Output the [X, Y] coordinate of the center of the cell containing the given text.  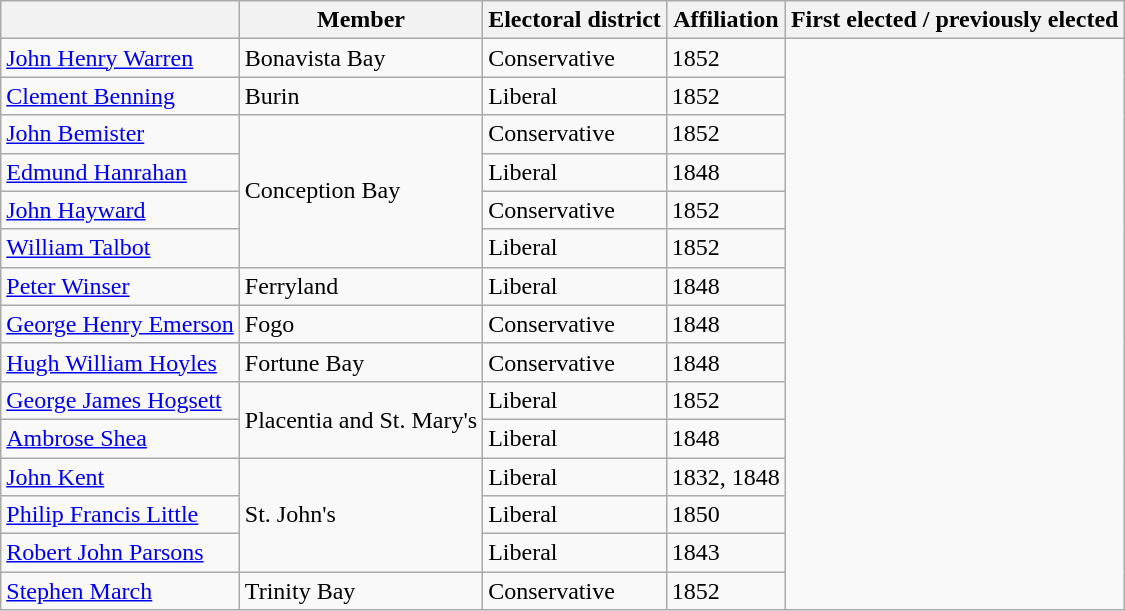
George Henry Emerson [120, 324]
John Hayward [120, 210]
Ferryland [360, 286]
1843 [726, 553]
Affiliation [726, 20]
First elected / previously elected [954, 20]
Robert John Parsons [120, 553]
Fogo [360, 324]
John Bemister [120, 134]
Conception Bay [360, 191]
Member [360, 20]
Bonavista Bay [360, 58]
George James Hogsett [120, 400]
Trinity Bay [360, 591]
John Kent [120, 477]
Edmund Hanrahan [120, 172]
1832, 1848 [726, 477]
Burin [360, 96]
St. John's [360, 515]
Clement Benning [120, 96]
1850 [726, 515]
Peter Winser [120, 286]
Placentia and St. Mary's [360, 419]
Philip Francis Little [120, 515]
John Henry Warren [120, 58]
Electoral district [575, 20]
Hugh William Hoyles [120, 362]
Ambrose Shea [120, 438]
Stephen March [120, 591]
William Talbot [120, 248]
Fortune Bay [360, 362]
